Search for the cell housing the specified text and yield its [x, y] center coordinate. 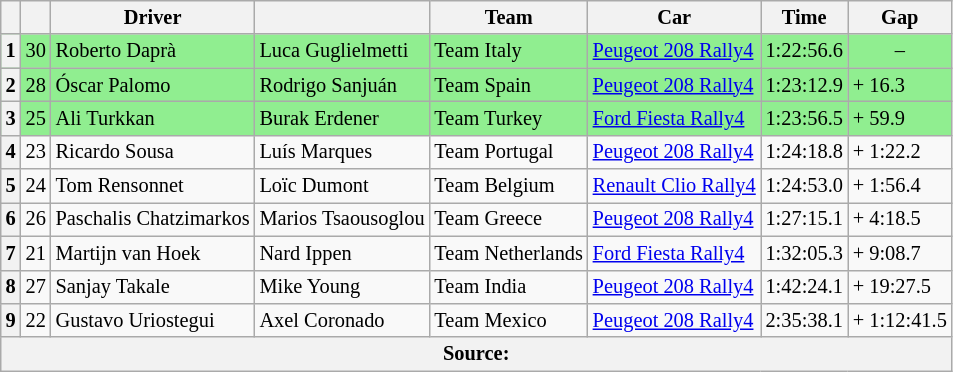
2:35:38.1 [804, 320]
Ricardo Sousa [153, 152]
2 [11, 85]
1:24:18.8 [804, 152]
Luca Guglielmetti [342, 51]
Team [509, 17]
Team Belgium [509, 186]
1:23:56.5 [804, 118]
Team Spain [509, 85]
Gap [900, 17]
8 [11, 287]
Mike Young [342, 287]
5 [11, 186]
Source: [476, 354]
+ 1:12:41.5 [900, 320]
Team Portugal [509, 152]
28 [36, 85]
Loïc Dumont [342, 186]
Paschalis Chatzimarkos [153, 219]
Axel Coronado [342, 320]
Team India [509, 287]
Driver [153, 17]
1:22:56.6 [804, 51]
Martijn van Hoek [153, 253]
27 [36, 287]
1:23:12.9 [804, 85]
Team Mexico [509, 320]
30 [36, 51]
24 [36, 186]
Team Turkey [509, 118]
Renault Clio Rally4 [674, 186]
1:24:53.0 [804, 186]
Óscar Palomo [153, 85]
Sanjay Takale [153, 287]
26 [36, 219]
9 [11, 320]
21 [36, 253]
1:27:15.1 [804, 219]
+ 4:18.5 [900, 219]
Nard Ippen [342, 253]
1 [11, 51]
Team Greece [509, 219]
Rodrigo Sanjuán [342, 85]
+ 19:27.5 [900, 287]
25 [36, 118]
3 [11, 118]
Burak Erdener [342, 118]
+ 16.3 [900, 85]
6 [11, 219]
+ 1:22.2 [900, 152]
23 [36, 152]
Tom Rensonnet [153, 186]
+ 1:56.4 [900, 186]
Time [804, 17]
Roberto Daprà [153, 51]
+ 9:08.7 [900, 253]
1:42:24.1 [804, 287]
Team Netherlands [509, 253]
+ 59.9 [900, 118]
22 [36, 320]
Marios Tsaousoglou [342, 219]
Gustavo Uriostegui [153, 320]
4 [11, 152]
1:32:05.3 [804, 253]
– [900, 51]
Car [674, 17]
Team Italy [509, 51]
Ali Turkkan [153, 118]
7 [11, 253]
Luís Marques [342, 152]
